Find where the given text appears and provide that cell's center as [X, Y] coordinate. 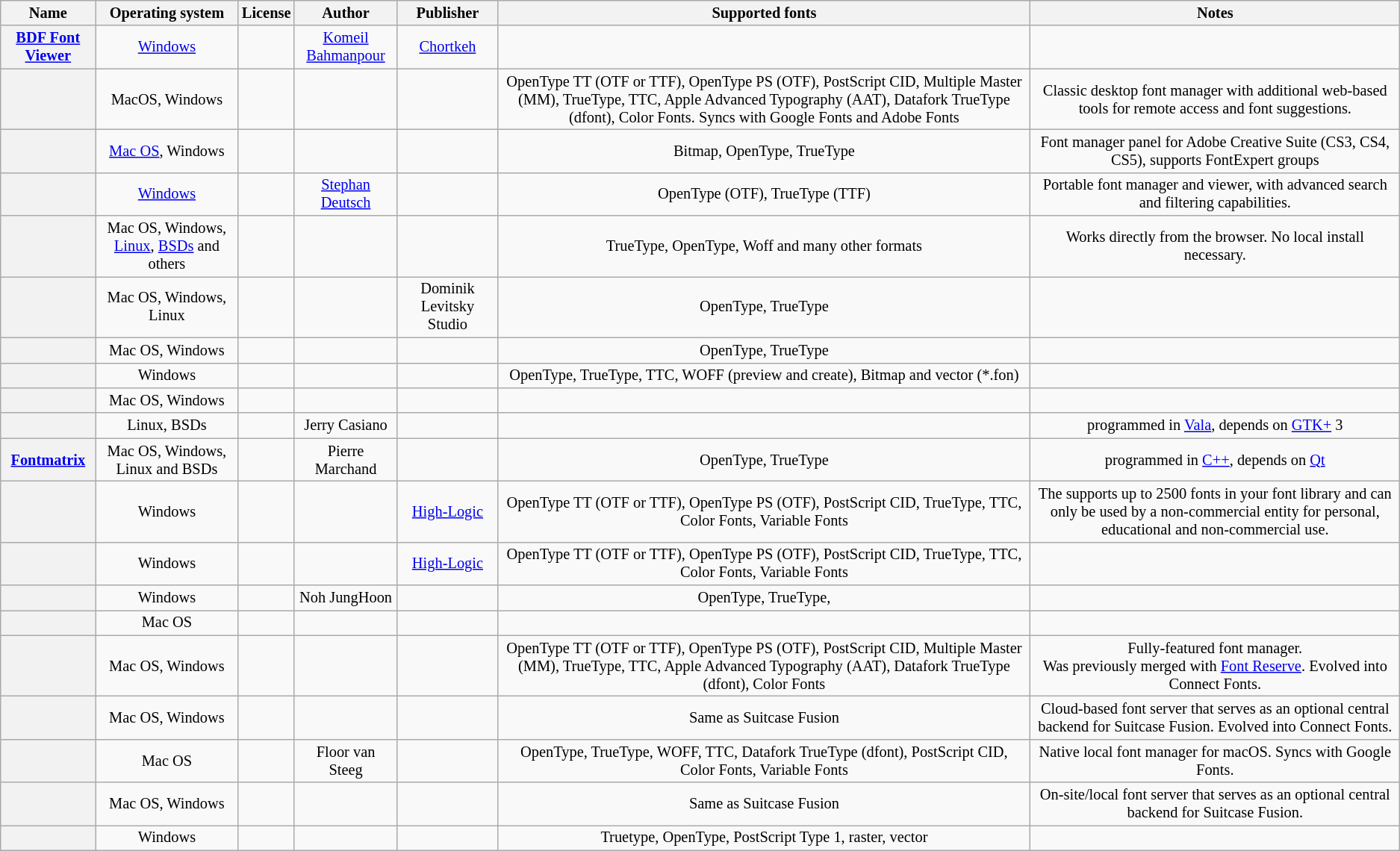
Stephan Deutsch [345, 194]
OpenType, TrueType, TTC, WOFF (preview and create), Bitmap and vector (*.fon) [765, 375]
Dominik Levitsky Studio [448, 307]
Notes [1216, 13]
Native local font manager for macOS. Syncs with Google Fonts. [1216, 761]
On-site/local font server that serves as an optional central backend for Suitcase Fusion. [1216, 804]
The supports up to 2500 fonts in your font library and can only be used by a non-commercial entity for personal, educational and non-commercial use. [1216, 511]
Fontmatrix [48, 460]
Author [345, 13]
programmed in Vala, depends on GTK+ 3 [1216, 425]
Mac OS, Windows, Linux [167, 307]
Jerry Casiano [345, 425]
License [266, 13]
Classic desktop font manager with additional web-based tools for remote access and font suggestions. [1216, 99]
TrueType, OpenType, Woff and many other formats [765, 246]
BDF Font Viewer [48, 47]
OpenType (OTF), TrueType (TTF) [765, 194]
Works directly from the browser. No local install necessary. [1216, 246]
Cloud-based font server that serves as an optional central backend for Suitcase Fusion. Evolved into Connect Fonts. [1216, 717]
MacOS, Windows [167, 99]
Operating system [167, 13]
Komeil Bahmanpour [345, 47]
Name [48, 13]
Pierre Marchand [345, 460]
OpenType, TrueType, [765, 598]
OpenType, TrueType, WOFF, TTC, Datafork TrueType (dfont), PostScript CID, Color Fonts, Variable Fonts [765, 761]
Mac OS, Windows, Linux and BSDs [167, 460]
Linux, BSDs [167, 425]
programmed in C++, depends on Qt [1216, 460]
Supported fonts [765, 13]
Mac OS, Windows, Linux, BSDs and others [167, 246]
Fully-featured font manager. Was previously merged with Font Reserve. Evolved into Connect Fonts. [1216, 666]
Bitmap, OpenType, TrueType [765, 151]
Publisher [448, 13]
Truetype, OpenType, PostScript Type 1, raster, vector [765, 838]
Chortkeh [448, 47]
Noh JungHoon [345, 598]
Floor van Steeg [345, 761]
Portable font manager and viewer, with advanced search and filtering capabilities. [1216, 194]
Font manager panel for Adobe Creative Suite (CS3, CS4, CS5), supports FontExpert groups [1216, 151]
